Determine the [X, Y] coordinate at the center of the cell enclosing the given text.  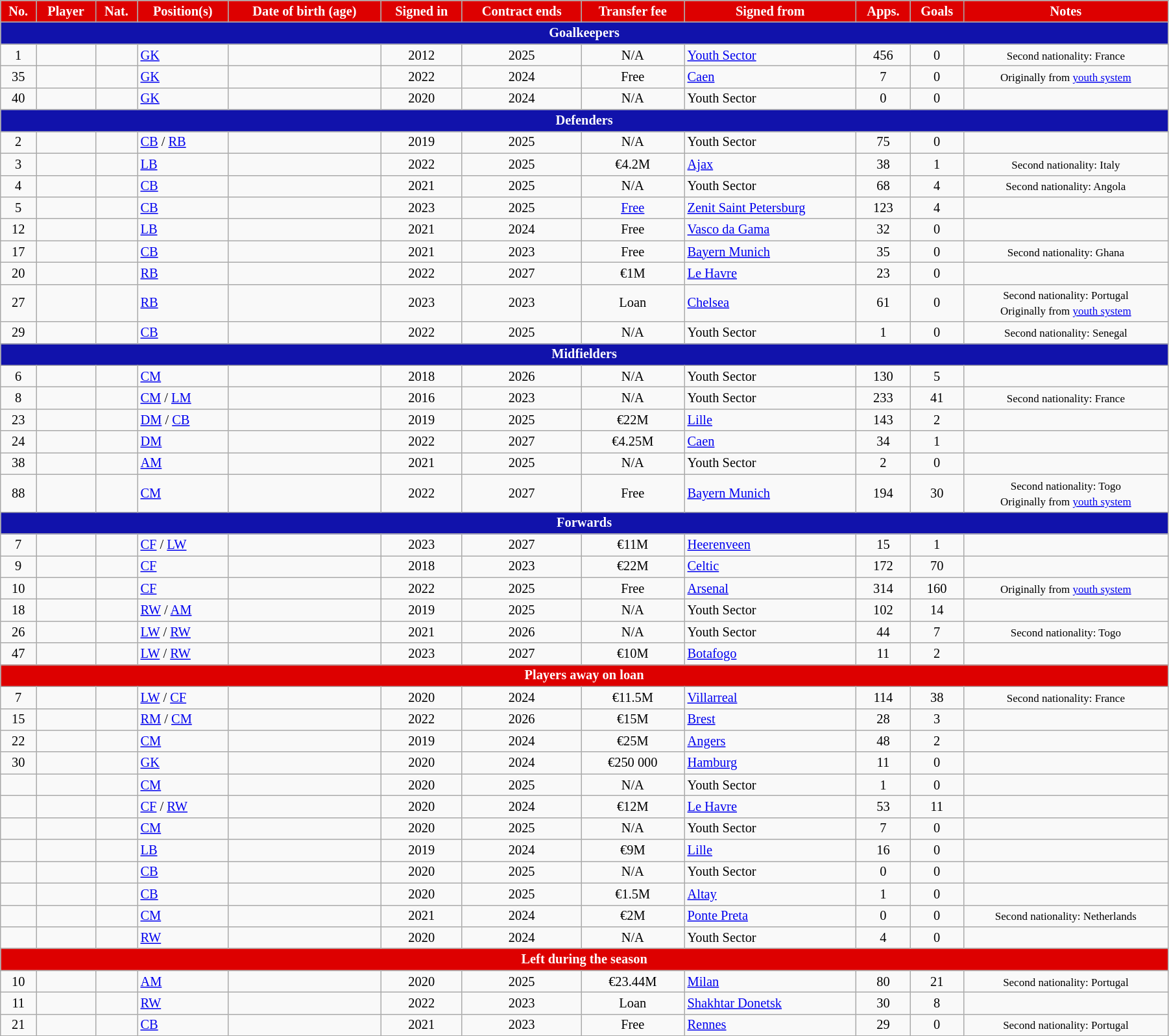
314 [884, 588]
48 [884, 741]
Chelsea [771, 303]
€10M [633, 654]
DM / CB [183, 420]
Date of birth (age) [305, 11]
Transfer fee [633, 11]
12 [18, 230]
75 [884, 142]
€25M [633, 741]
Apps. [884, 11]
Rennes [771, 1025]
27 [18, 303]
Arsenal [771, 588]
41 [937, 398]
130 [884, 376]
194 [884, 493]
Contract ends [522, 11]
Second nationality: Italy [1065, 164]
No. [18, 11]
24 [18, 442]
Heerenveen [771, 544]
88 [18, 493]
Left during the season [584, 959]
€1M [633, 273]
RM / CM [183, 719]
26 [18, 632]
Botafogo [771, 654]
16 [884, 850]
68 [884, 186]
Player [66, 11]
32 [884, 230]
14 [937, 610]
Altay [771, 894]
456 [884, 55]
€250 000 [633, 763]
Position(s) [183, 11]
€2M [633, 916]
Zenit Saint Petersburg [771, 208]
40 [18, 99]
€11M [633, 544]
€1.5M [633, 894]
Notes [1065, 11]
Second nationality: Angola [1065, 186]
18 [18, 610]
80 [884, 982]
Shakhtar Donetsk [771, 1003]
Signed from [771, 11]
143 [884, 420]
Second nationality: Ghana [1065, 252]
123 [884, 208]
CF / RW [183, 806]
€12M [633, 806]
Second nationality: Togo [1065, 632]
2016 [422, 398]
Second nationality: Senegal [1065, 333]
34 [884, 442]
€9M [633, 850]
Vasco da Gama [771, 230]
CF / LW [183, 544]
CB / RB [183, 142]
Ponte Preta [771, 916]
Celtic [771, 566]
€11.5M [633, 697]
Defenders [584, 121]
22 [18, 741]
28 [884, 719]
Second nationality: Togo Originally from youth system [1065, 493]
Ajax [771, 164]
44 [884, 632]
Signed in [422, 11]
Midfielders [584, 354]
17 [18, 252]
61 [884, 303]
102 [884, 610]
DM [183, 442]
Goalkeepers [584, 33]
Nat. [116, 11]
160 [937, 588]
20 [18, 273]
LW / CF [183, 697]
RW / AM [183, 610]
Goals [937, 11]
CM / LM [183, 398]
Players away on loan [584, 675]
Second nationality: Netherlands [1065, 916]
Brest [771, 719]
6 [18, 376]
€15M [633, 719]
Villarreal [771, 697]
€4.2M [633, 164]
9 [18, 566]
233 [884, 398]
Angers [771, 741]
70 [937, 566]
Second nationality: Portugal Originally from youth system [1065, 303]
172 [884, 566]
53 [884, 806]
114 [884, 697]
Forwards [584, 523]
€4.25M [633, 442]
Milan [771, 982]
Hamburg [771, 763]
47 [18, 654]
€23.44M [633, 982]
2012 [422, 55]
